Scan for the cell matching the given text and deliver its [X, Y] coordinate at center. 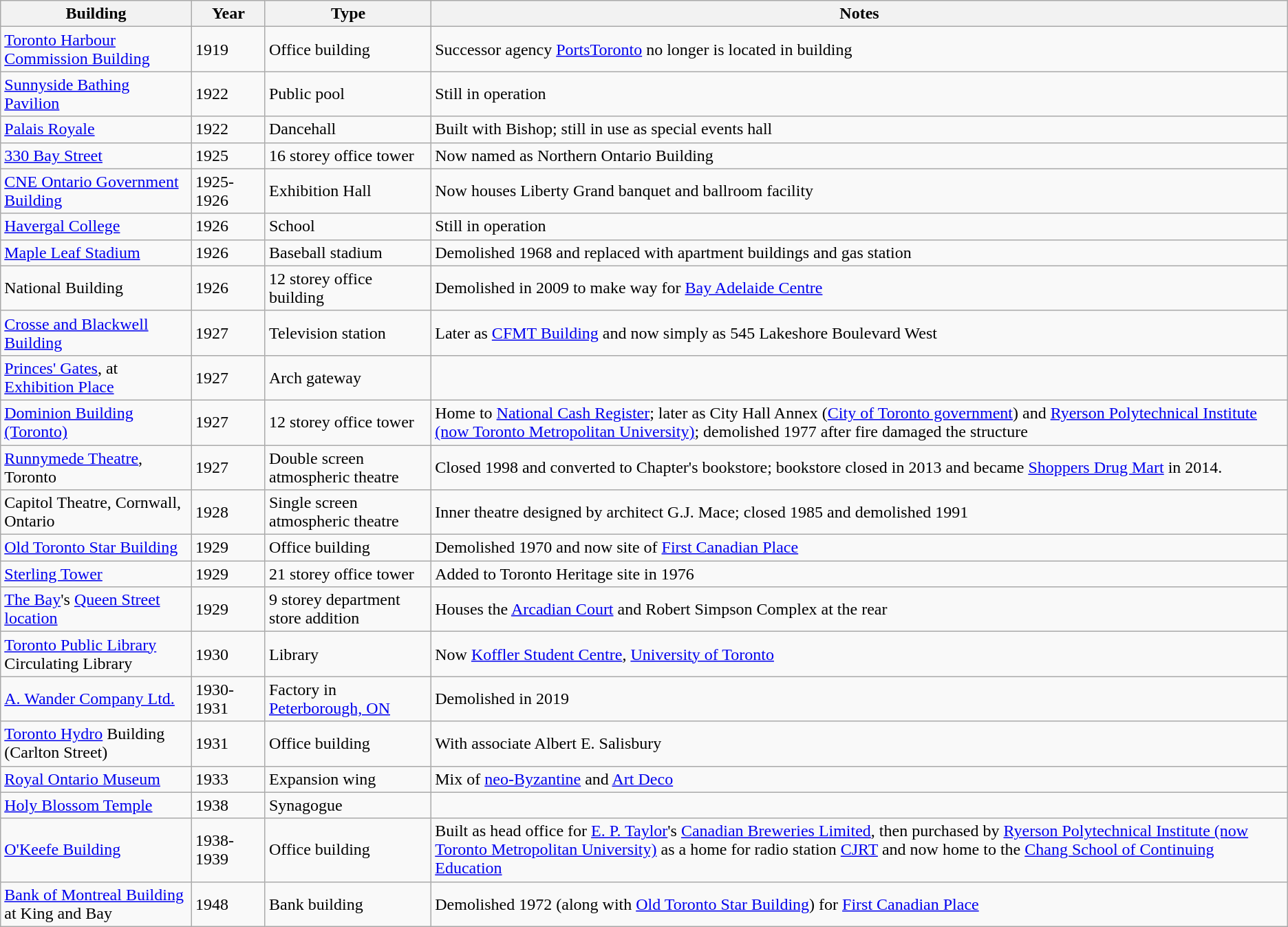
1919 [228, 50]
School [348, 226]
Expansion wing [348, 779]
Havergal College [96, 226]
Crosse and Blackwell Building [96, 333]
Capitol Theatre, Cornwall, Ontario [96, 512]
A. Wander Company Ltd. [96, 699]
1933 [228, 779]
Notes [860, 14]
Built with Bishop; still in use as special events hall [860, 129]
21 storey office tower [348, 574]
The Bay's Queen Street location [96, 610]
Now named as Northern Ontario Building [860, 156]
Sterling Tower [96, 574]
Sunnyside Bathing Pavilion [96, 94]
Toronto Hydro Building (Carlton Street) [96, 743]
Bank building [348, 904]
Year [228, 14]
Exhibition Hall [348, 191]
Toronto Harbour Commission Building [96, 50]
330 Bay Street [96, 156]
1925 [228, 156]
Single screen atmospheric theatre [348, 512]
12 storey office tower [348, 423]
Princes' Gates, at Exhibition Place [96, 377]
Successor agency PortsToronto no longer is located in building [860, 50]
Building [96, 14]
O'Keefe Building [96, 850]
Dominion Building (Toronto) [96, 423]
Demolished 1972 (along with Old Toronto Star Building) for First Canadian Place [860, 904]
Demolished 1968 and replaced with apartment buildings and gas station [860, 253]
1928 [228, 512]
Demolished 1970 and now site of First Canadian Place [860, 548]
Synagogue [348, 805]
Palais Royale [96, 129]
Royal Ontario Museum [96, 779]
National Building [96, 288]
Demolished in 2009 to make way for Bay Adelaide Centre [860, 288]
Closed 1998 and converted to Chapter's bookstore; bookstore closed in 2013 and became Shoppers Drug Mart in 2014. [860, 467]
Inner theatre designed by architect G.J. Mace; closed 1985 and demolished 1991 [860, 512]
CNE Ontario Government Building [96, 191]
Type [348, 14]
1948 [228, 904]
1931 [228, 743]
Now houses Liberty Grand banquet and ballroom facility [860, 191]
Houses the Arcadian Court and Robert Simpson Complex at the rear [860, 610]
Double screen atmospheric theatre [348, 467]
Library [348, 654]
Added to Toronto Heritage site in 1976 [860, 574]
Dancehall [348, 129]
Baseball stadium [348, 253]
9 storey department store addition [348, 610]
Bank of Montreal Building at King and Bay [96, 904]
Demolished in 2019 [860, 699]
Holy Blossom Temple [96, 805]
12 storey office building [348, 288]
Later as CFMT Building and now simply as 545 Lakeshore Boulevard West [860, 333]
1938 [228, 805]
Toronto Public Library Circulating Library [96, 654]
Old Toronto Star Building [96, 548]
1925-1926 [228, 191]
Now Koffler Student Centre, University of Toronto [860, 654]
With associate Albert E. Salisbury [860, 743]
Public pool [348, 94]
1930-1931 [228, 699]
Arch gateway [348, 377]
1938-1939 [228, 850]
Television station [348, 333]
Runnymede Theatre, Toronto [96, 467]
Factory in Peterborough, ON [348, 699]
1930 [228, 654]
Maple Leaf Stadium [96, 253]
16 storey office tower [348, 156]
Mix of neo-Byzantine and Art Deco [860, 779]
